Return [x, y] of the center of cell containing provided text 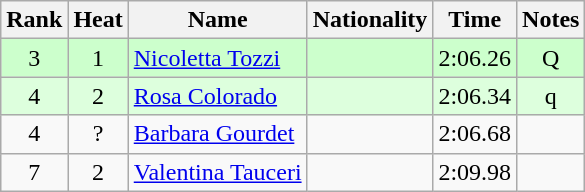
Rosa Colorado [218, 96]
2:09.98 [475, 172]
2:06.34 [475, 96]
Valentina Tauceri [218, 172]
q [551, 96]
? [98, 134]
Q [551, 58]
Rank [34, 20]
7 [34, 172]
Notes [551, 20]
Time [475, 20]
Heat [98, 20]
2:06.26 [475, 58]
1 [98, 58]
Name [218, 20]
2:06.68 [475, 134]
Barbara Gourdet [218, 134]
3 [34, 58]
Nationality [370, 20]
Nicoletta Tozzi [218, 58]
